Find where the given text appears and provide that cell's center as (x, y) coordinate. 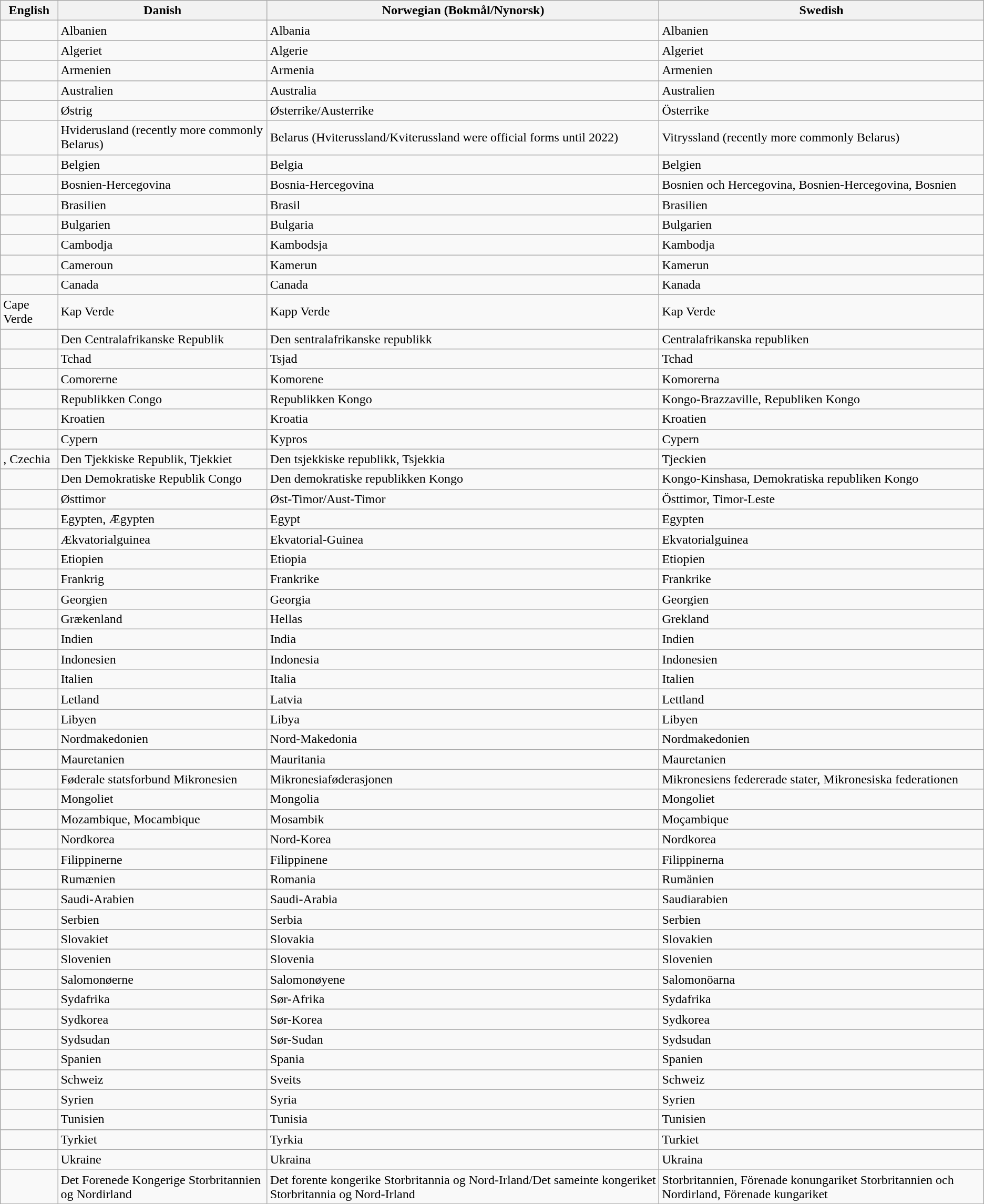
Kambodja (821, 244)
Cameroun (162, 264)
Filippinene (463, 859)
Den Tjekkiske Republik, Tjekkiet (162, 459)
Salomonøerne (162, 979)
Sør-Sudan (463, 1039)
Østerrike/Austerrike (463, 110)
Den Centralafrikanske Republik (162, 339)
Hellas (463, 619)
Australia (463, 90)
Hviderusland (recently more commonly Belarus) (162, 138)
Kambodsja (463, 244)
Nord-Korea (463, 839)
Kypros (463, 439)
Libya (463, 719)
Albania (463, 30)
Spania (463, 1059)
Rumænien (162, 879)
Salomonøyene (463, 979)
Georgia (463, 599)
Tsjad (463, 359)
Det Forenede Kongerige Storbritannien og Nordirland (162, 1186)
Belgia (463, 165)
Tyrkia (463, 1139)
English (29, 11)
Øst-Timor/Aust-Timor (463, 499)
Swedish (821, 11)
Den sentralafrikanske republikk (463, 339)
Slovakia (463, 940)
Mauritania (463, 759)
Egypten (821, 519)
Kanada (821, 285)
Slovakien (821, 940)
Algerie (463, 50)
Nord-Makedonia (463, 739)
Tunisia (463, 1119)
Republikken Kongo (463, 399)
Egypt (463, 519)
Grekland (821, 619)
Kapp Verde (463, 312)
Ekvatorialguinea (821, 539)
Saudiarabien (821, 899)
Romania (463, 879)
Bosnia-Hercegovina (463, 185)
Den Demokratiske Republik Congo (162, 479)
Syria (463, 1099)
Kongo-Brazzaville, Republiken Kongo (821, 399)
Grækenland (162, 619)
Kroatia (463, 419)
Republikken Congo (162, 399)
Kongo-Kinshasa, Demokratiska republiken Kongo (821, 479)
Turkiet (821, 1139)
Indonesia (463, 659)
Komorene (463, 379)
Østtimor (162, 499)
Ekvatorial-Guinea (463, 539)
Føderale statsforbund Mikronesien (162, 779)
Östtimor, Timor-Leste (821, 499)
Cambodja (162, 244)
Østrig (162, 110)
Frankrig (162, 579)
Den demokratiske republikken Kongo (463, 479)
Comorerne (162, 379)
Tyrkiet (162, 1139)
Filippinerne (162, 859)
Saudi-Arabien (162, 899)
Armenia (463, 70)
Tjeckien (821, 459)
Sør-Korea (463, 1019)
Ukraine (162, 1159)
Etiopia (463, 559)
Latvia (463, 699)
Bosnien-Hercegovina (162, 185)
Ækvatorialguinea (162, 539)
Sveits (463, 1079)
Mozambique, Mocambique (162, 819)
Serbia (463, 920)
Österrike (821, 110)
Mongolia (463, 799)
Komorerna (821, 379)
Mikronesiaføderasjonen (463, 779)
Norwegian (Bokmål/Nynorsk) (463, 11)
Mikronesiens federerade stater, Mikronesiska federationen (821, 779)
Salomonöarna (821, 979)
Cape Verde (29, 312)
, Czechia (29, 459)
Sør-Afrika (463, 999)
India (463, 639)
Lettland (821, 699)
Egypten, Ægypten (162, 519)
Italia (463, 679)
Moçambique (821, 819)
Den tsjekkiske republikk, Tsjekkia (463, 459)
Slovenia (463, 960)
Rumänien (821, 879)
Danish (162, 11)
Slovakiet (162, 940)
Saudi-Arabia (463, 899)
Vitryssland (recently more commonly Belarus) (821, 138)
Storbritannien, Förenade konungariket Storbritannien och Nordirland, Förenade kungariket (821, 1186)
Bosnien och Hercegovina, Bosnien-Hercegovina, Bosnien (821, 185)
Filippinerna (821, 859)
Letland (162, 699)
Belarus (Hviterussland/Kviterussland were official forms until 2022) (463, 138)
Brasil (463, 205)
Det forente kongerike Storbritannia og Nord-Irland/Det sameinte kongeriket Storbritannia og Nord-Irland (463, 1186)
Bulgaria (463, 225)
Centralafrikanska republiken (821, 339)
Mosambik (463, 819)
